Capture the cell that displays the provided text and extract its [x, y] central coordinate. 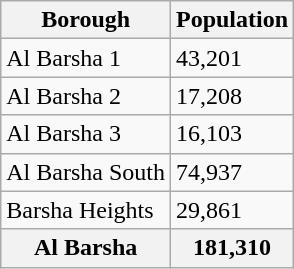
Al Barsha [86, 248]
17,208 [232, 96]
16,103 [232, 134]
Population [232, 20]
29,861 [232, 210]
74,937 [232, 172]
181,310 [232, 248]
Al Barsha 1 [86, 58]
Al Barsha South [86, 172]
Al Barsha 2 [86, 96]
Al Barsha 3 [86, 134]
Borough [86, 20]
Barsha Heights [86, 210]
43,201 [232, 58]
